Pinpoint the cell where the given text exists, returning its [X, Y] midpoint coordinate. 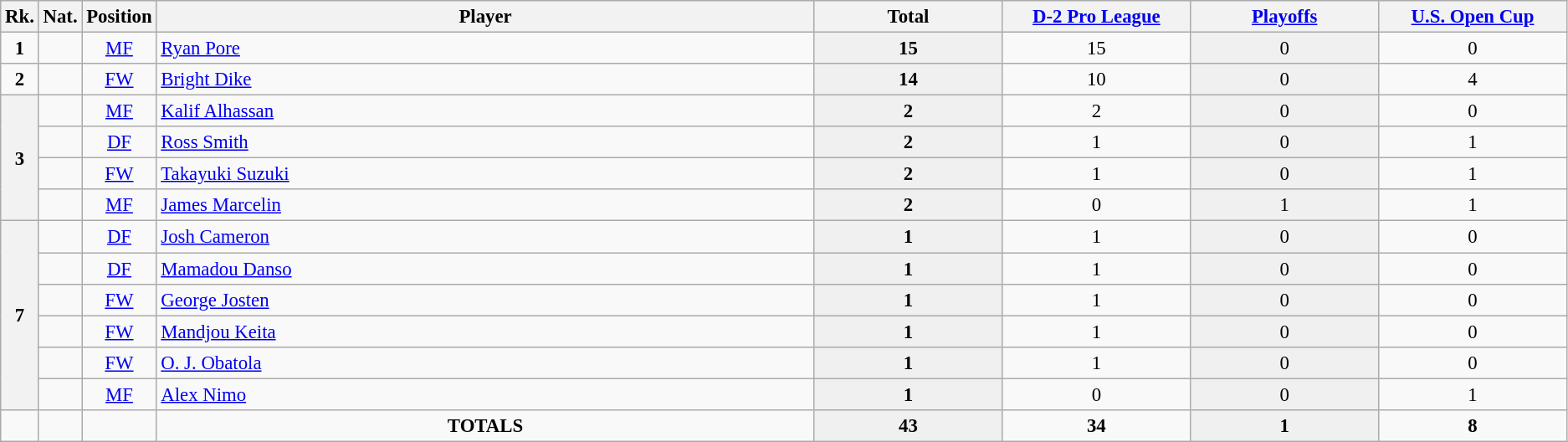
3 [20, 158]
Mandjou Keita [485, 331]
Bright Dike [485, 80]
Position [119, 17]
8 [1473, 426]
4 [1473, 80]
TOTALS [485, 426]
Alex Nimo [485, 394]
Rk. [20, 17]
D-2 Pro League [1096, 17]
Mamadou Danso [485, 269]
43 [909, 426]
Total [909, 17]
George Josten [485, 300]
Kalif Alhassan [485, 111]
Ryan Pore [485, 49]
O. J. Obatola [485, 362]
Player [485, 17]
Nat. [60, 17]
U.S. Open Cup [1473, 17]
James Marcelin [485, 205]
Playoffs [1285, 17]
Ross Smith [485, 142]
14 [909, 80]
34 [1096, 426]
Takayuki Suzuki [485, 174]
10 [1096, 80]
7 [20, 316]
Josh Cameron [485, 237]
